Search for the cell housing the specified text and yield its (X, Y) center coordinate. 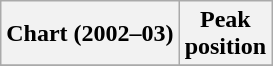
Chart (2002–03) (90, 34)
Peakposition (225, 34)
